Search for the cell housing the specified text and yield its [x, y] center coordinate. 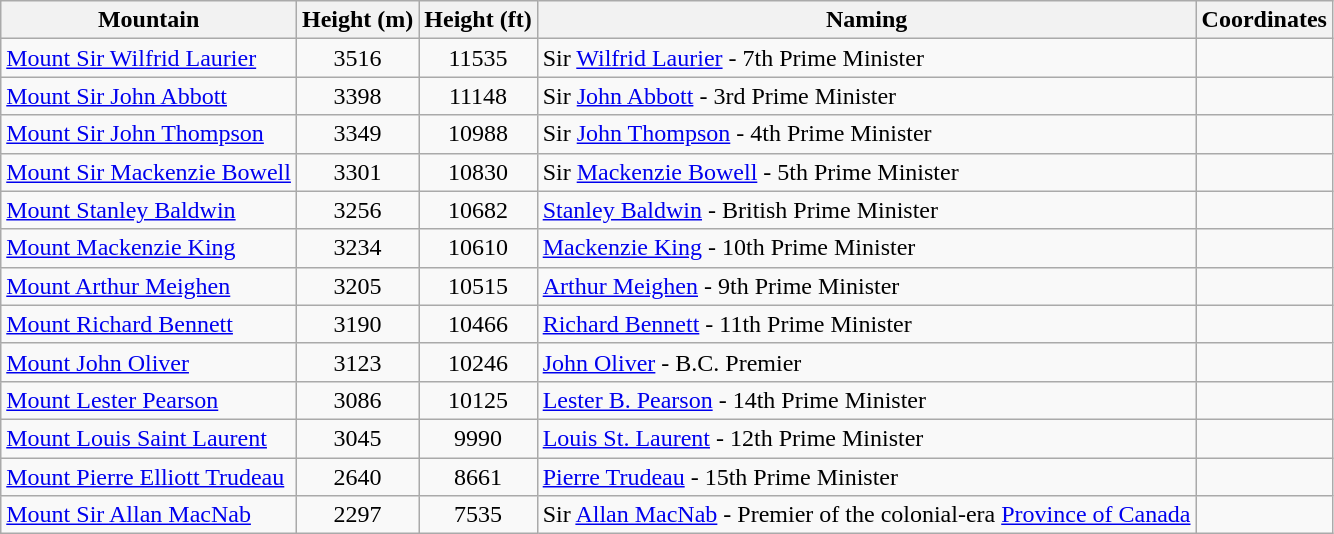
Mount Lester Pearson [149, 400]
3301 [357, 172]
3349 [357, 134]
2297 [357, 515]
Mountain [149, 20]
10610 [478, 248]
Richard Bennett - 11th Prime Minister [866, 324]
Sir John Abbott - 3rd Prime Minister [866, 96]
Height (ft) [478, 20]
3086 [357, 400]
Mount Sir Allan MacNab [149, 515]
3205 [357, 286]
Sir Mackenzie Bowell - 5th Prime Minister [866, 172]
Mackenzie King - 10th Prime Minister [866, 248]
3256 [357, 210]
10830 [478, 172]
Mount Stanley Baldwin [149, 210]
Mount Richard Bennett [149, 324]
3045 [357, 438]
Naming [866, 20]
Mount John Oliver [149, 362]
3190 [357, 324]
Lester B. Pearson - 14th Prime Minister [866, 400]
10125 [478, 400]
Mount Louis Saint Laurent [149, 438]
Mount Sir Wilfrid Laurier [149, 58]
3398 [357, 96]
Pierre Trudeau - 15th Prime Minister [866, 477]
10988 [478, 134]
10246 [478, 362]
Arthur Meighen - 9th Prime Minister [866, 286]
9990 [478, 438]
Mount Sir Mackenzie Bowell [149, 172]
Sir Wilfrid Laurier - 7th Prime Minister [866, 58]
Sir Allan MacNab - Premier of the colonial-era Province of Canada [866, 515]
Louis St. Laurent - 12th Prime Minister [866, 438]
10682 [478, 210]
Stanley Baldwin - British Prime Minister [866, 210]
11535 [478, 58]
3516 [357, 58]
2640 [357, 477]
Coordinates [1264, 20]
7535 [478, 515]
Mount Arthur Meighen [149, 286]
10515 [478, 286]
11148 [478, 96]
Mount Sir John Thompson [149, 134]
3234 [357, 248]
Mount Sir John Abbott [149, 96]
8661 [478, 477]
3123 [357, 362]
Height (m) [357, 20]
Sir John Thompson - 4th Prime Minister [866, 134]
Mount Mackenzie King [149, 248]
Mount Pierre Elliott Trudeau [149, 477]
John Oliver - B.C. Premier [866, 362]
10466 [478, 324]
